Search for the cell housing the specified text and yield its (x, y) center coordinate. 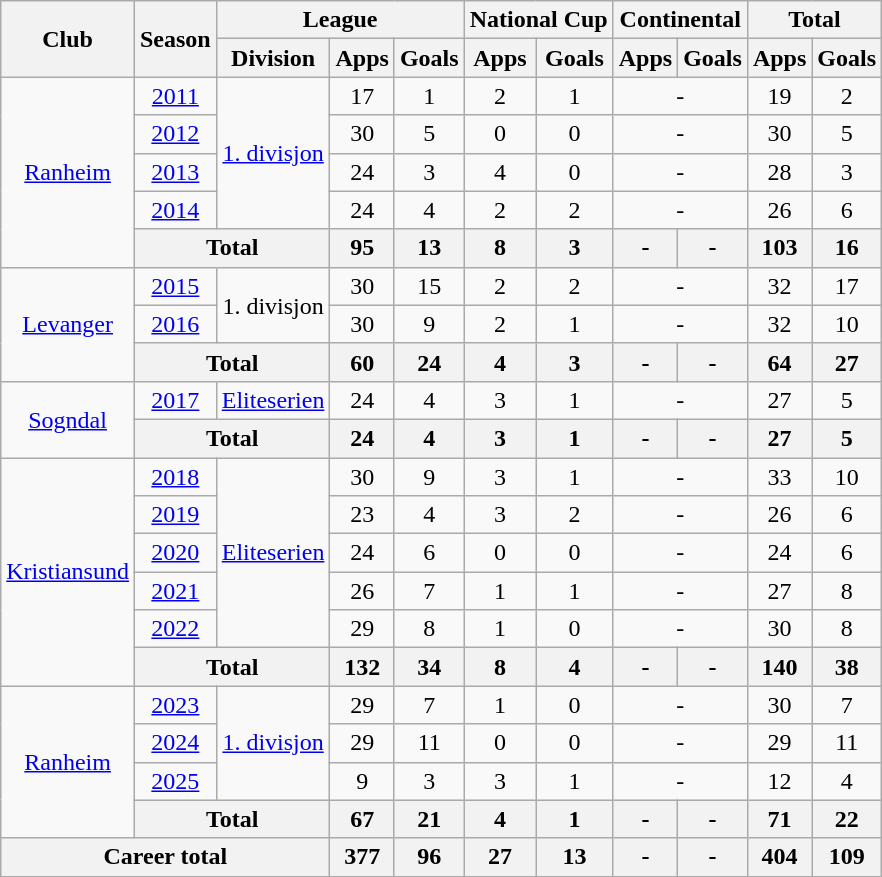
15 (429, 286)
2024 (175, 743)
Sogndal (68, 419)
2017 (175, 400)
Club (68, 39)
19 (779, 96)
Division (273, 58)
2019 (175, 515)
22 (847, 819)
64 (779, 362)
Kristiansund (68, 572)
95 (362, 248)
Levanger (68, 324)
33 (779, 477)
132 (362, 667)
2018 (175, 477)
Career total (166, 857)
Continental (680, 20)
2020 (175, 553)
21 (429, 819)
71 (779, 819)
2023 (175, 705)
38 (847, 667)
12 (779, 781)
109 (847, 857)
2012 (175, 134)
2016 (175, 324)
103 (779, 248)
2015 (175, 286)
28 (779, 172)
140 (779, 667)
34 (429, 667)
2022 (175, 629)
16 (847, 248)
67 (362, 819)
404 (779, 857)
377 (362, 857)
National Cup (538, 20)
23 (362, 515)
2011 (175, 96)
2025 (175, 781)
2021 (175, 591)
2014 (175, 210)
Season (175, 39)
2013 (175, 172)
60 (362, 362)
96 (429, 857)
League (340, 20)
